Detect which cell encompasses the target text, then output its (x, y) center coordinate. 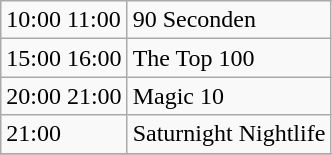
The Top 100 (229, 58)
15:00 16:00 (64, 58)
Magic 10 (229, 96)
21:00 (64, 134)
20:00 21:00 (64, 96)
90 Seconden (229, 20)
Saturnight Nightlife (229, 134)
10:00 11:00 (64, 20)
